Detect which cell encompasses the target text, then output its [X, Y] center coordinate. 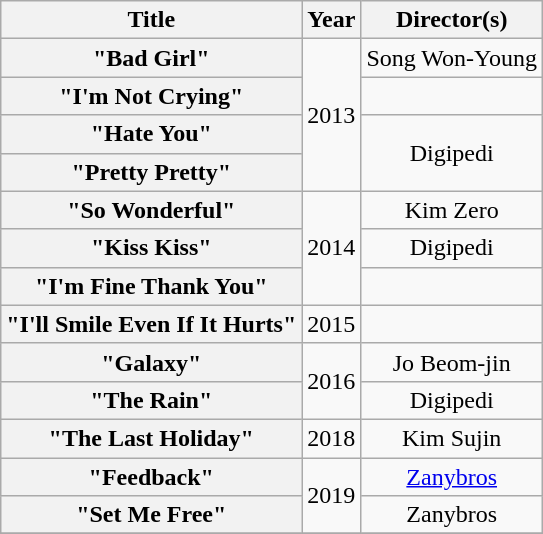
"I'll Smile Even If It Hurts" [152, 324]
"Bad Girl" [152, 58]
"Galaxy" [152, 362]
Year [332, 20]
"Kiss Kiss" [152, 248]
2016 [332, 381]
"Pretty Pretty" [152, 172]
Kim Sujin [452, 438]
"Feedback" [152, 477]
"The Rain" [152, 400]
Jo Beom-jin [452, 362]
"I'm Fine Thank You" [152, 286]
2013 [332, 115]
2019 [332, 496]
"I'm Not Crying" [152, 96]
Kim Zero [452, 210]
Director(s) [452, 20]
2018 [332, 438]
2015 [332, 324]
"Hate You" [152, 134]
"The Last Holiday" [152, 438]
Title [152, 20]
"So Wonderful" [152, 210]
2014 [332, 248]
Song Won-Young [452, 58]
"Set Me Free" [152, 515]
